Detect which cell encompasses the target text, then output its [X, Y] center coordinate. 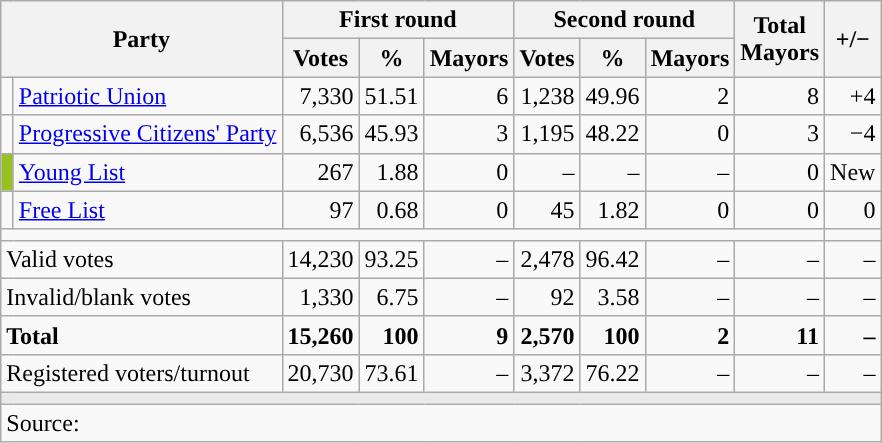
Source: [441, 423]
97 [320, 210]
Valid votes [142, 259]
Patriotic Union [148, 96]
6.75 [392, 297]
49.96 [612, 96]
Party [142, 39]
96.42 [612, 259]
2,570 [547, 335]
New [853, 172]
92 [547, 297]
15,260 [320, 335]
9 [469, 335]
Invalid/blank votes [142, 297]
1,195 [547, 134]
6 [469, 96]
93.25 [392, 259]
Young List [148, 172]
73.61 [392, 373]
First round [398, 20]
14,230 [320, 259]
7,330 [320, 96]
51.51 [392, 96]
3.58 [612, 297]
1.88 [392, 172]
Progressive Citizens' Party [148, 134]
Second round [624, 20]
76.22 [612, 373]
1,238 [547, 96]
+4 [853, 96]
45 [547, 210]
3,372 [547, 373]
1,330 [320, 297]
Free List [148, 210]
267 [320, 172]
Total [142, 335]
TotalMayors [780, 39]
1.82 [612, 210]
45.93 [392, 134]
−4 [853, 134]
48.22 [612, 134]
2,478 [547, 259]
0.68 [392, 210]
8 [780, 96]
11 [780, 335]
6,536 [320, 134]
Registered voters/turnout [142, 373]
+/− [853, 39]
20,730 [320, 373]
